Output the [X, Y] coordinate of the center of the cell containing the given text.  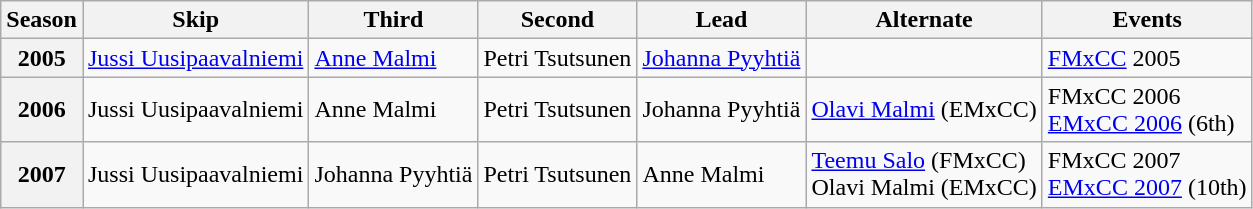
Lead [722, 20]
Skip [195, 20]
Season [42, 20]
2005 [42, 58]
FMxCC 2006 EMxCC 2006 (6th) [1147, 110]
Teemu Salo (FMxCC)Olavi Malmi (EMxCC) [924, 174]
2007 [42, 174]
Alternate [924, 20]
Second [558, 20]
FMxCC 2007 EMxCC 2007 (10th) [1147, 174]
Olavi Malmi (EMxCC) [924, 110]
Events [1147, 20]
2006 [42, 110]
Third [394, 20]
FMxCC 2005 [1147, 58]
